Identify which cell holds the provided text, then report its (x, y) central coordinate. 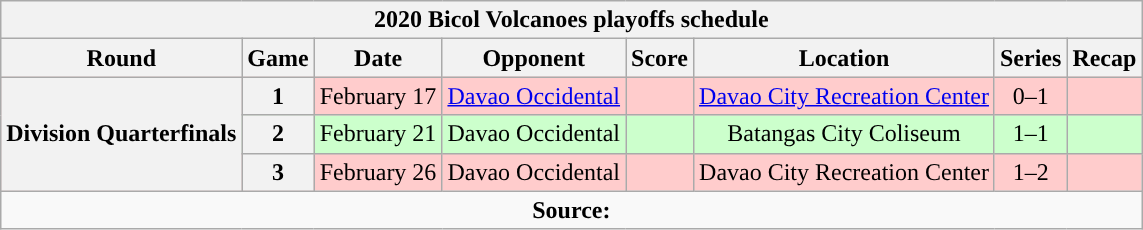
Opponent (534, 58)
Date (378, 58)
Series (1030, 58)
1 (278, 96)
0–1 (1030, 96)
Batangas City Coliseum (844, 134)
3 (278, 172)
Recap (1104, 58)
Game (278, 58)
1–2 (1030, 172)
Score (660, 58)
Location (844, 58)
1–1 (1030, 134)
2020 Bicol Volcanoes playoffs schedule (572, 20)
February 26 (378, 172)
February 17 (378, 96)
February 21 (378, 134)
Round (122, 58)
Source: (572, 210)
2 (278, 134)
Division Quarterfinals (122, 134)
